Return [x, y] of the center of cell containing provided text 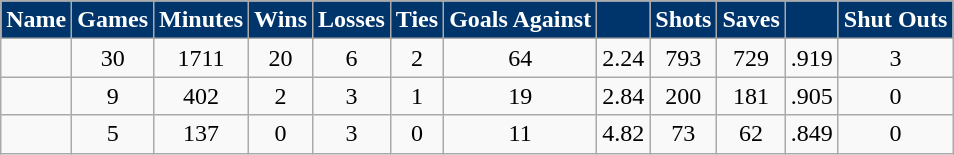
73 [684, 134]
Losses [352, 20]
Games [113, 20]
793 [684, 58]
402 [202, 96]
1 [416, 96]
19 [520, 96]
200 [684, 96]
30 [113, 58]
Shut Outs [895, 20]
137 [202, 134]
2.84 [624, 96]
Shots [684, 20]
20 [281, 58]
Ties [416, 20]
62 [751, 134]
64 [520, 58]
Goals Against [520, 20]
11 [520, 134]
.905 [812, 96]
Minutes [202, 20]
1711 [202, 58]
729 [751, 58]
2.24 [624, 58]
.849 [812, 134]
6 [352, 58]
Wins [281, 20]
181 [751, 96]
Saves [751, 20]
4.82 [624, 134]
9 [113, 96]
5 [113, 134]
Name [36, 20]
.919 [812, 58]
